For the text-containing cell, return its midpoint in [x, y] coordinate format. 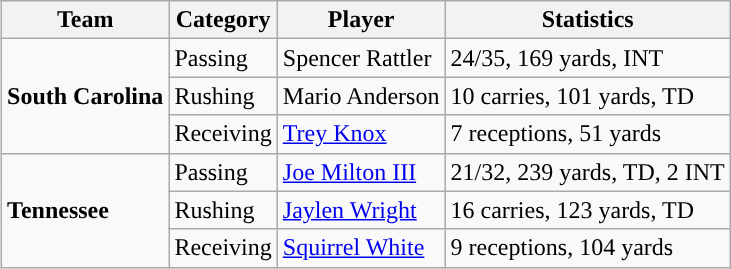
Statistics [588, 20]
9 receptions, 104 yards [588, 248]
Tennessee [86, 210]
Squirrel White [361, 248]
10 carries, 101 yards, TD [588, 96]
24/35, 169 yards, INT [588, 58]
Team [86, 20]
16 carries, 123 yards, TD [588, 210]
Mario Anderson [361, 96]
Jaylen Wright [361, 210]
Player [361, 20]
Trey Knox [361, 134]
21/32, 239 yards, TD, 2 INT [588, 172]
Joe Milton III [361, 172]
Spencer Rattler [361, 58]
7 receptions, 51 yards [588, 134]
Category [223, 20]
South Carolina [86, 96]
